For the text-containing cell, return its midpoint in [X, Y] coordinate format. 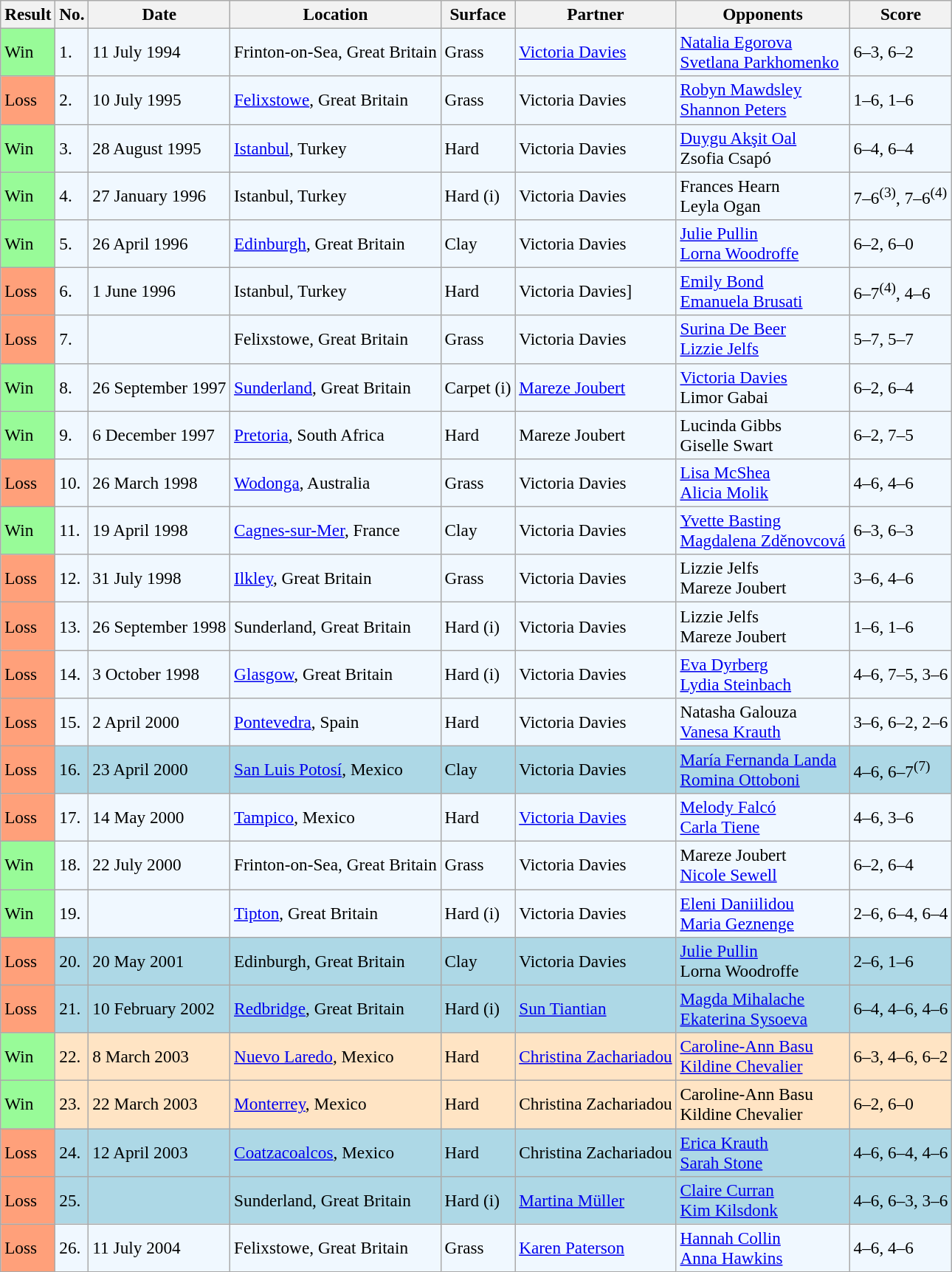
24. [72, 1152]
Opponents [763, 14]
22. [72, 1056]
Coatzacoalcos, Mexico [335, 1152]
6–4, 6–4 [900, 148]
19 April 1998 [159, 530]
Emily Bond Emanuela Brusati [763, 291]
Sun Tiantian [596, 1008]
6–3, 6–2 [900, 52]
13. [72, 626]
31 July 1998 [159, 579]
6 December 1997 [159, 434]
15. [72, 722]
Melody Falcó Carla Tiene [763, 818]
Lisa McShea Alicia Molik [763, 483]
3–6, 6–2, 2–6 [900, 722]
21. [72, 1008]
18. [72, 865]
Result [28, 14]
20. [72, 961]
Redbridge, Great Britain [335, 1008]
19. [72, 912]
Karen Paterson [596, 1248]
5. [72, 244]
Natasha Galouza Vanesa Krauth [763, 722]
22 July 2000 [159, 865]
Mareze Joubert Nicole Sewell [763, 865]
3–6, 4–6 [900, 579]
1 June 1996 [159, 291]
2 April 2000 [159, 722]
Cagnes-sur-Mer, France [335, 530]
Hannah Collin Anna Hawkins [763, 1248]
Ilkley, Great Britain [335, 579]
7. [72, 340]
26 April 1996 [159, 244]
4–6, 3–6 [900, 818]
Surface [478, 14]
Nuevo Laredo, Mexico [335, 1056]
Victoria Davies Limor Gabai [763, 387]
Wodonga, Australia [335, 483]
22 March 2003 [159, 1104]
Score [900, 14]
6. [72, 291]
Eva Dyrberg Lydia Steinbach [763, 673]
Glasgow, Great Britain [335, 673]
26. [72, 1248]
16. [72, 769]
25. [72, 1200]
Tampico, Mexico [335, 818]
14 May 2000 [159, 818]
No. [72, 14]
Carpet (i) [478, 387]
26 September 1997 [159, 387]
12. [72, 579]
2. [72, 100]
Duygu Akşit Oal Zsofia Csapó [763, 148]
Monterrey, Mexico [335, 1104]
Tipton, Great Britain [335, 912]
11. [72, 530]
6–3, 4–6, 6–2 [900, 1056]
Erica Krauth Sarah Stone [763, 1152]
San Luis Potosí, Mexico [335, 769]
8. [72, 387]
7–6(3), 7–6(4) [900, 195]
3 October 1998 [159, 673]
4–6, 6–7(7) [900, 769]
Location [335, 14]
5–7, 5–7 [900, 340]
10 July 1995 [159, 100]
4. [72, 195]
10. [72, 483]
9. [72, 434]
23 April 2000 [159, 769]
Partner [596, 14]
2–6, 1–6 [900, 961]
17. [72, 818]
Pretoria, South Africa [335, 434]
6–3, 6–3 [900, 530]
Natalia Egorova Svetlana Parkhomenko [763, 52]
Date [159, 14]
14. [72, 673]
8 March 2003 [159, 1056]
23. [72, 1104]
28 August 1995 [159, 148]
Yvette Basting Magdalena Zděnovcová [763, 530]
27 January 1996 [159, 195]
Frances Hearn Leyla Ogan [763, 195]
Pontevedra, Spain [335, 722]
4–6, 7–5, 3–6 [900, 673]
Robyn Mawdsley Shannon Peters [763, 100]
20 May 2001 [159, 961]
11 July 2004 [159, 1248]
Surina De Beer Lizzie Jelfs [763, 340]
María Fernanda Landa Romina Ottoboni [763, 769]
3. [72, 148]
Victoria Davies] [596, 291]
10 February 2002 [159, 1008]
Magda Mihalache Ekaterina Sysoeva [763, 1008]
11 July 1994 [159, 52]
Eleni Daniilidou Maria Geznenge [763, 912]
26 September 1998 [159, 626]
Claire Curran Kim Kilsdonk [763, 1200]
Martina Müller [596, 1200]
6–2, 7–5 [900, 434]
4–6, 6–4, 4–6 [900, 1152]
4–6, 6–3, 3–6 [900, 1200]
Lucinda Gibbs Giselle Swart [763, 434]
6–4, 4–6, 4–6 [900, 1008]
2–6, 6–4, 6–4 [900, 912]
6–7(4), 4–6 [900, 291]
12 April 2003 [159, 1152]
1. [72, 52]
26 March 1998 [159, 483]
